Search for the cell housing the specified text and yield its (x, y) center coordinate. 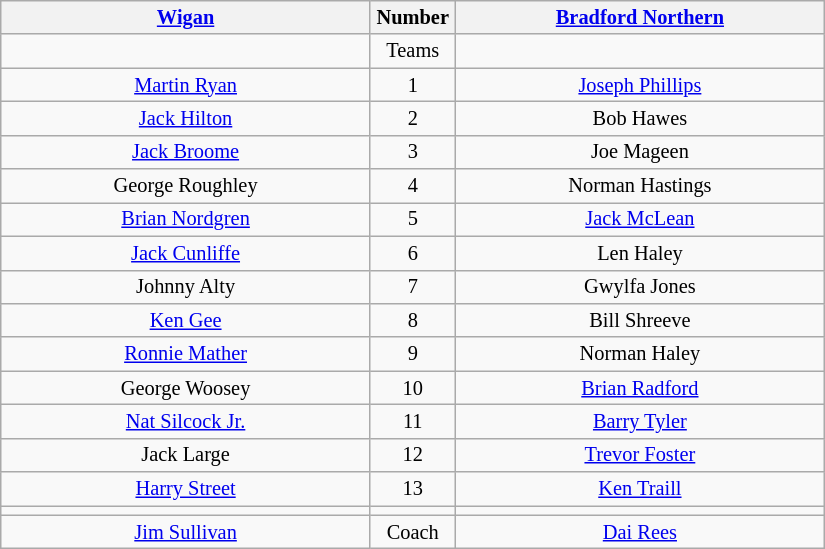
8 (412, 320)
Jack Cunliffe (186, 253)
6 (412, 253)
Teams (412, 51)
Bill Shreeve (640, 320)
Len Haley (640, 253)
Jack Broome (186, 152)
Jack Hilton (186, 118)
10 (412, 388)
Bradford Northern (640, 17)
Gwylfa Jones (640, 287)
Johnny Alty (186, 287)
2 (412, 118)
Brian Radford (640, 388)
Barry Tyler (640, 421)
Ken Traill (640, 489)
Ronnie Mather (186, 354)
13 (412, 489)
George Roughley (186, 186)
Wigan (186, 17)
4 (412, 186)
George Woosey (186, 388)
1 (412, 85)
Number (412, 17)
11 (412, 421)
Joseph Phillips (640, 85)
12 (412, 455)
Norman Haley (640, 354)
Martin Ryan (186, 85)
Jim Sullivan (186, 532)
Harry Street (186, 489)
Nat Silcock Jr. (186, 421)
5 (412, 219)
Bob Hawes (640, 118)
7 (412, 287)
Dai Rees (640, 532)
3 (412, 152)
Trevor Foster (640, 455)
Jack McLean (640, 219)
Ken Gee (186, 320)
Coach (412, 532)
Brian Nordgren (186, 219)
Jack Large (186, 455)
Joe Mageen (640, 152)
9 (412, 354)
Norman Hastings (640, 186)
